Provide the (x, y) coordinate of the cell's center where the given text is located.  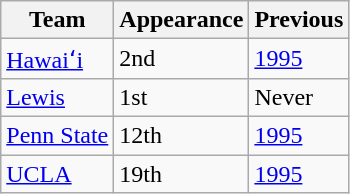
19th (182, 173)
Appearance (182, 20)
UCLA (58, 173)
Team (58, 20)
2nd (182, 59)
12th (182, 135)
Lewis (58, 97)
Never (299, 97)
1st (182, 97)
Hawaiʻi (58, 59)
Penn State (58, 135)
Previous (299, 20)
